Identify which cell holds the provided text, then report its [x, y] central coordinate. 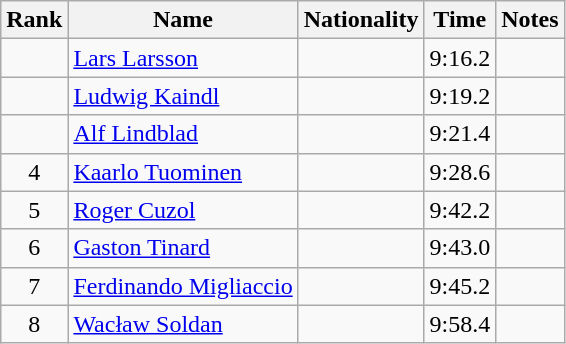
Alf Lindblad [183, 134]
Wacław Soldan [183, 324]
Time [460, 20]
4 [34, 172]
9:19.2 [460, 96]
9:58.4 [460, 324]
Ferdinando Migliaccio [183, 286]
Roger Cuzol [183, 210]
Rank [34, 20]
Name [183, 20]
9:45.2 [460, 286]
Lars Larsson [183, 58]
Gaston Tinard [183, 248]
Notes [530, 20]
6 [34, 248]
9:16.2 [460, 58]
7 [34, 286]
9:42.2 [460, 210]
Ludwig Kaindl [183, 96]
9:28.6 [460, 172]
9:21.4 [460, 134]
9:43.0 [460, 248]
Nationality [361, 20]
5 [34, 210]
Kaarlo Tuominen [183, 172]
8 [34, 324]
